Scan for the cell matching the given text and deliver its [X, Y] coordinate at center. 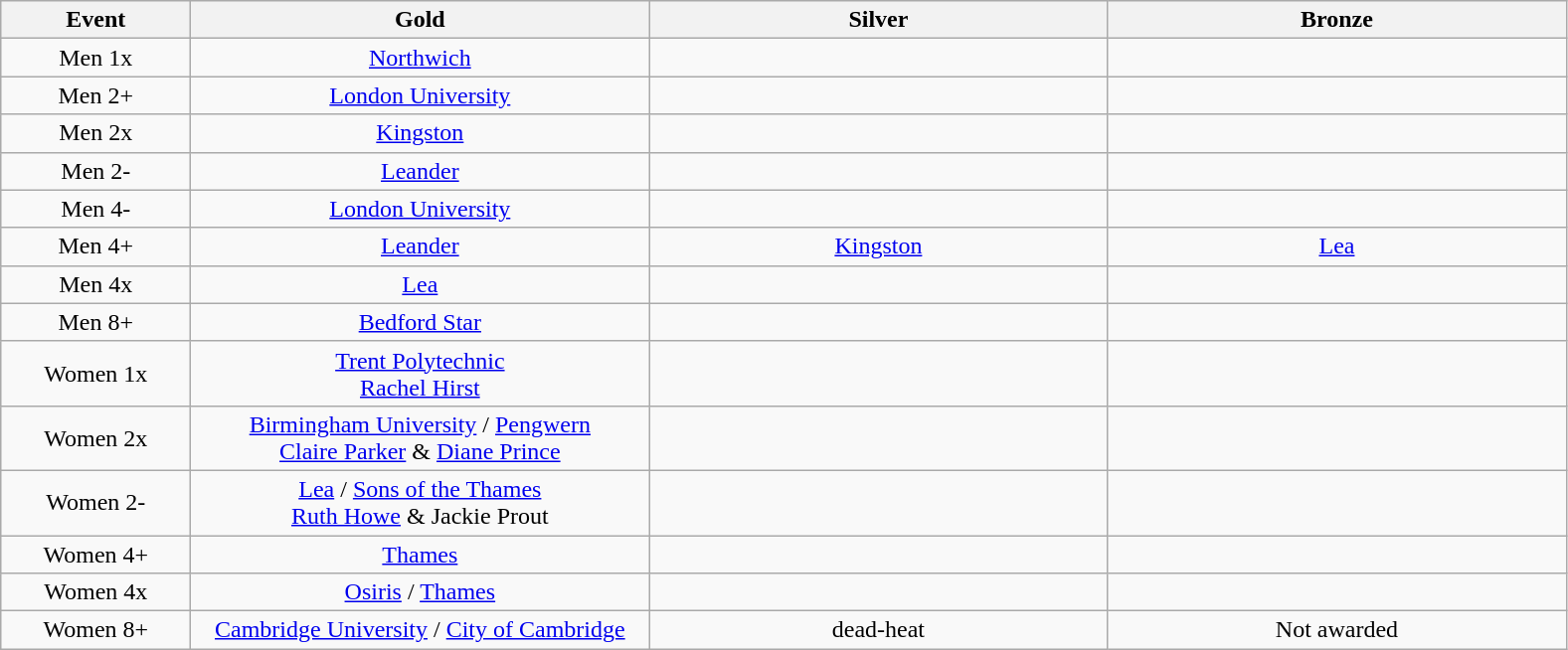
Women 8+ [95, 630]
Gold [420, 20]
Men 2x [95, 133]
Trent PolytechnicRachel Hirst [420, 374]
Thames [420, 554]
Men 4+ [95, 246]
Birmingham University / Pengwern Claire Parker & Diane Prince [420, 437]
Silver [879, 20]
Men 2+ [95, 95]
Men 2- [95, 171]
Not awarded [1336, 630]
Women 2- [95, 503]
dead-heat [879, 630]
Women 1x [95, 374]
Men 1x [95, 58]
Women 4x [95, 592]
Men 8+ [95, 322]
Event [95, 20]
Bronze [1336, 20]
Osiris / Thames [420, 592]
Cambridge University / City of Cambridge [420, 630]
Women 4+ [95, 554]
Men 4- [95, 209]
Bedford Star [420, 322]
Women 2x [95, 437]
Lea / Sons of the ThamesRuth Howe & Jackie Prout [420, 503]
Men 4x [95, 284]
Northwich [420, 58]
